Return (X, Y) of the center of cell containing provided text 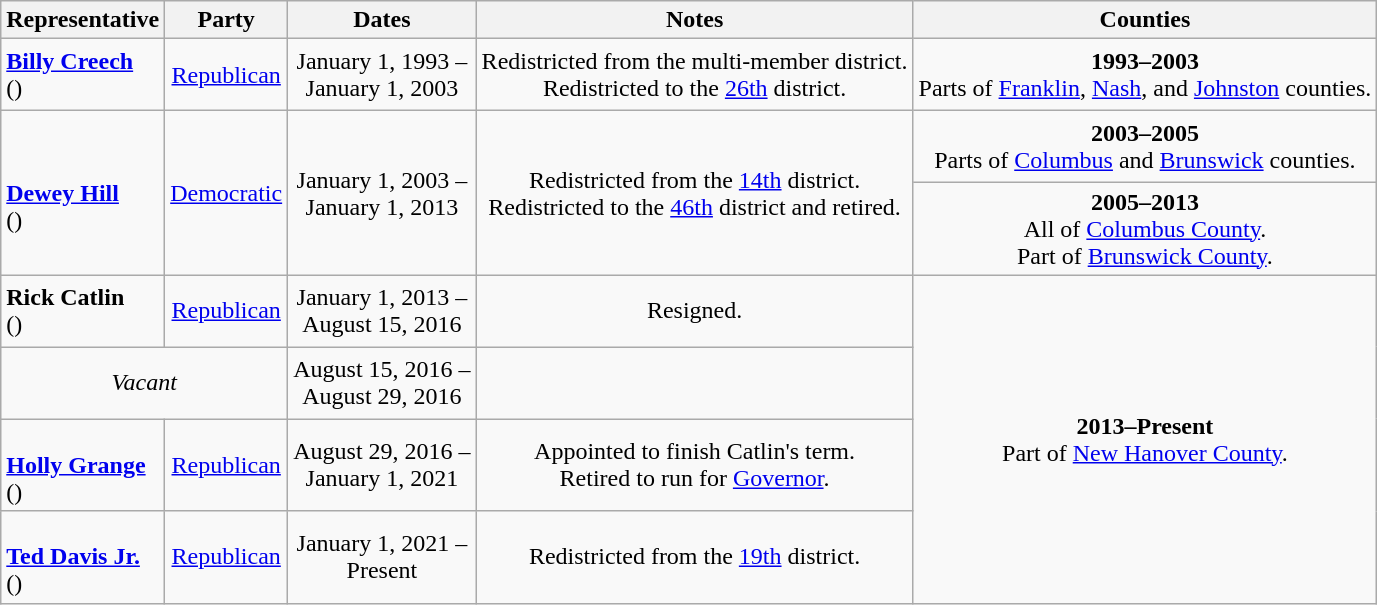
August 15, 2016 – August 29, 2016 (382, 383)
2003–2005 Parts of Columbus and Brunswick counties. (1145, 147)
January 1, 2021 – Present (382, 557)
1993–2003 Parts of Franklin, Nash, and Johnston counties. (1145, 75)
Appointed to finish Catlin's term. Retired to run for Governor. (694, 465)
Dates (382, 20)
Ted Davis Jr.() (83, 557)
August 29, 2016 – January 1, 2021 (382, 465)
Billy Creech() (83, 75)
Counties (1145, 20)
2005–2013 All of Columbus County. Part of Brunswick County. (1145, 229)
January 1, 2013 – August 15, 2016 (382, 311)
Rick Catlin() (83, 311)
Resigned. (694, 311)
Democratic (226, 193)
Redistricted from the 19th district. (694, 557)
Redistricted from the 14th district. Redistricted to the 46th district and retired. (694, 193)
Holly Grange() (83, 465)
Redistricted from the multi-member district. Redistricted to the 26th district. (694, 75)
January 1, 2003 – January 1, 2013 (382, 193)
Notes (694, 20)
2013–Present Part of New Hanover County. (1145, 439)
Vacant (144, 383)
Representative (83, 20)
January 1, 1993 – January 1, 2003 (382, 75)
Party (226, 20)
Dewey Hill() (83, 193)
